Pinpoint the cell where the given text exists, returning its (x, y) midpoint coordinate. 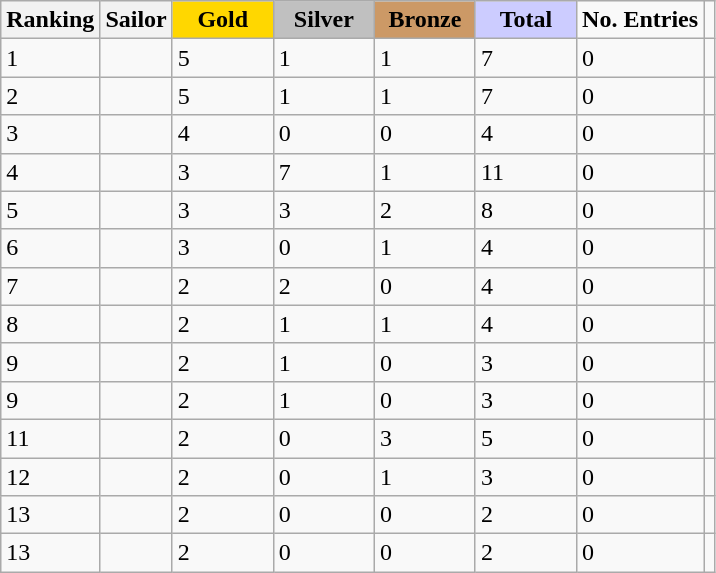
Ranking (50, 20)
Total (526, 20)
6 (50, 248)
Gold (222, 20)
12 (50, 477)
Bronze (424, 20)
No. Entries (640, 20)
Sailor (136, 20)
Silver (324, 20)
